Search for the cell housing the specified text and yield its (X, Y) center coordinate. 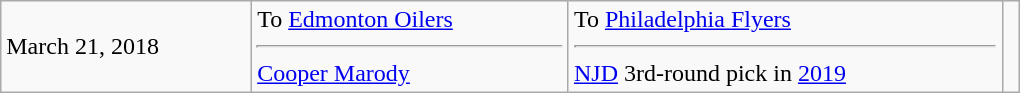
March 21, 2018 (126, 47)
To Edmonton OilersCooper Marody (410, 47)
To Philadelphia FlyersNJD 3rd-round pick in 2019 (785, 47)
